Pinpoint the cell where the given text exists, returning its [x, y] midpoint coordinate. 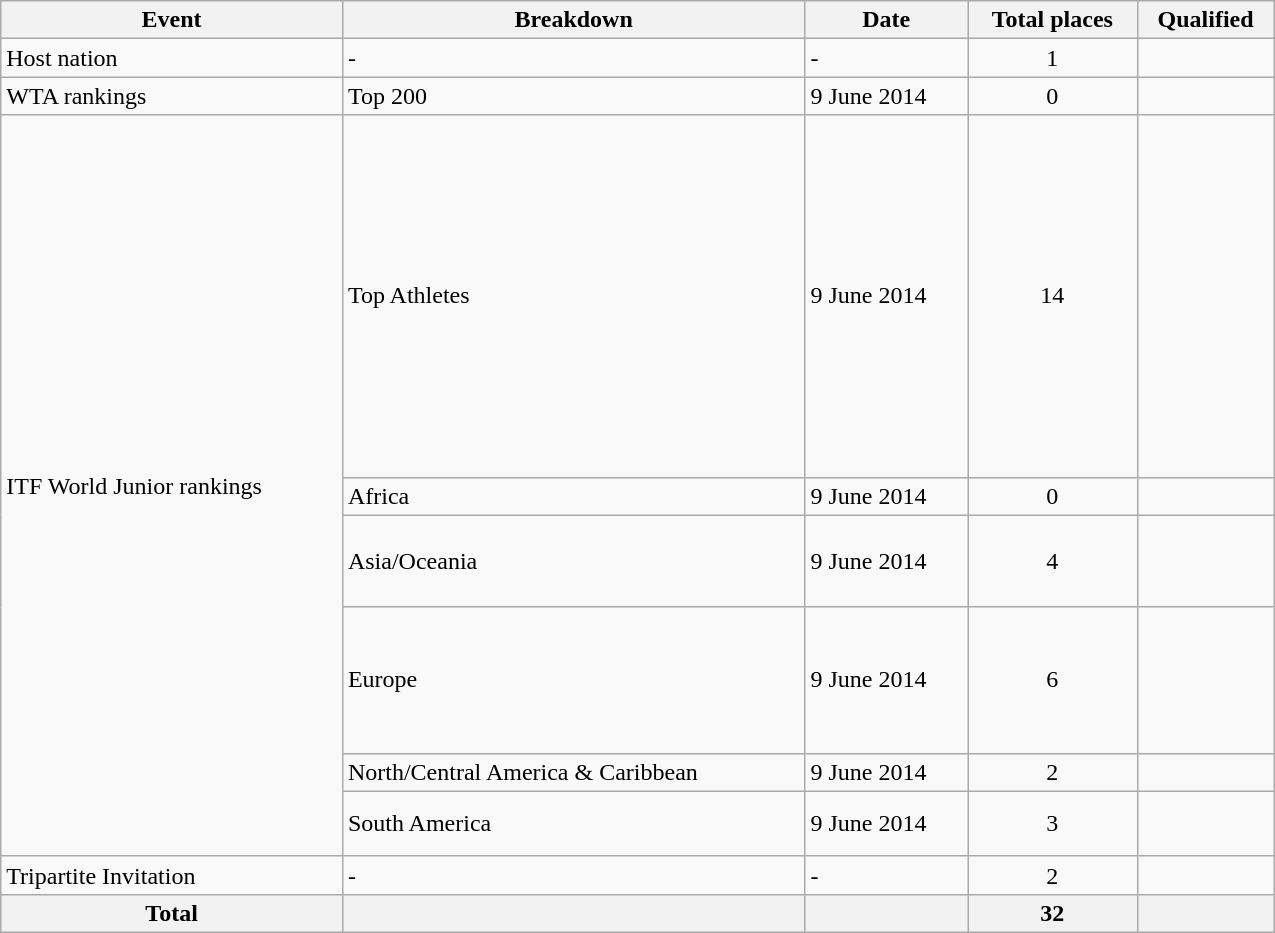
Top Athletes [573, 296]
Total places [1052, 20]
3 [1052, 824]
Top 200 [573, 96]
Breakdown [573, 20]
4 [1052, 561]
Asia/Oceania [573, 561]
32 [1052, 913]
Qualified [1206, 20]
Host nation [172, 58]
Europe [573, 680]
Date [886, 20]
6 [1052, 680]
14 [1052, 296]
Event [172, 20]
WTA rankings [172, 96]
Tripartite Invitation [172, 875]
South America [573, 824]
Africa [573, 496]
ITF World Junior rankings [172, 486]
1 [1052, 58]
Total [172, 913]
North/Central America & Caribbean [573, 772]
